Pinpoint the cell where the given text exists, returning its (X, Y) midpoint coordinate. 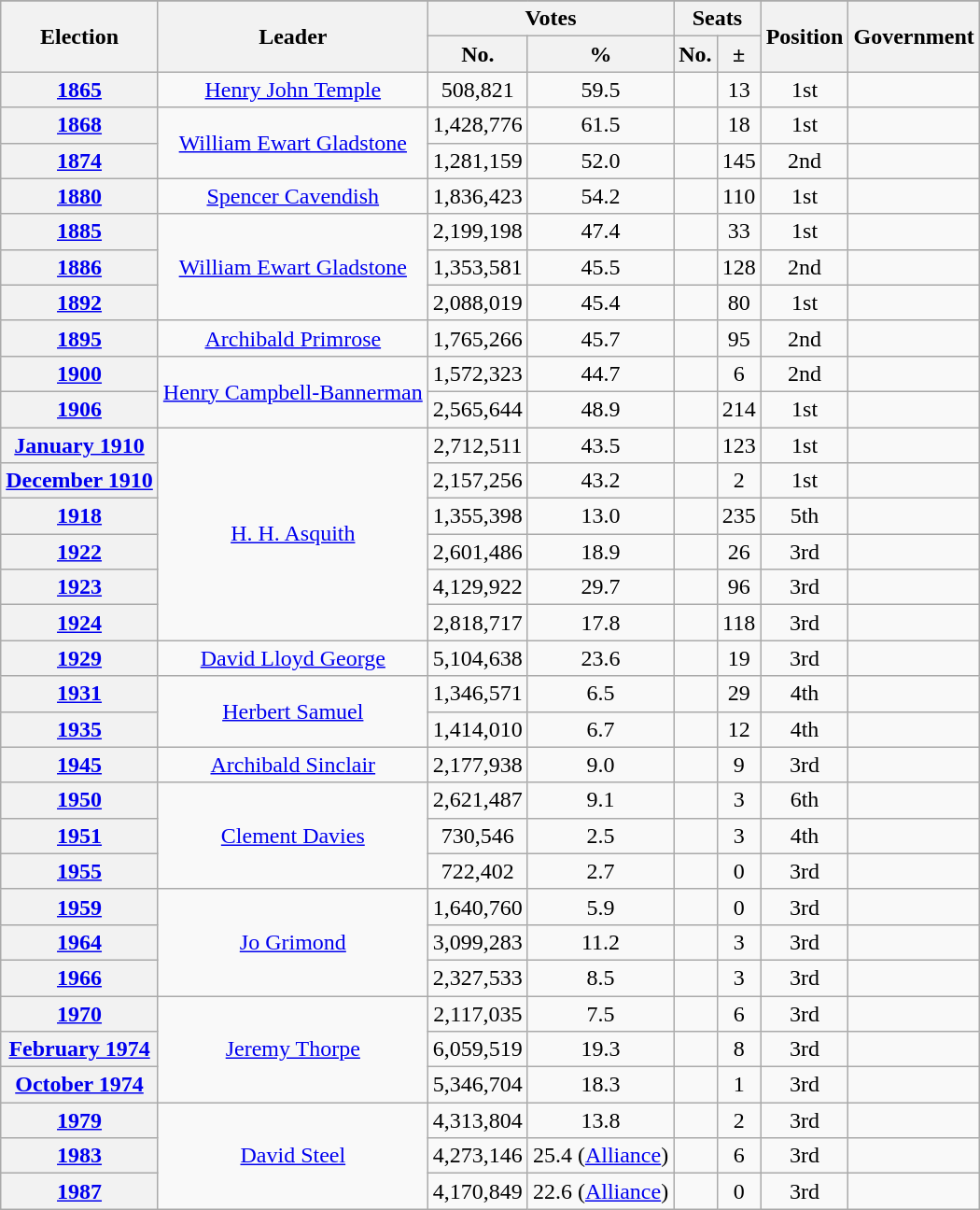
48.9 (600, 409)
9.0 (600, 765)
59.5 (600, 90)
43.2 (600, 481)
18.9 (600, 552)
128 (739, 267)
110 (739, 196)
8 (739, 1049)
David Lloyd George (293, 658)
45.4 (600, 302)
1865 (80, 90)
12 (739, 729)
1880 (80, 196)
17.8 (600, 623)
October 1974 (80, 1085)
2,712,511 (478, 445)
Herbert Samuel (293, 711)
13.8 (600, 1120)
6.7 (600, 729)
123 (739, 445)
Votes (551, 19)
54.2 (600, 196)
4,273,146 (478, 1156)
118 (739, 623)
1918 (80, 516)
44.7 (600, 373)
January 1910 (80, 445)
80 (739, 302)
1,836,423 (478, 196)
Jo Grimond (293, 942)
1885 (80, 232)
1945 (80, 765)
Seats (717, 19)
1924 (80, 623)
2,601,486 (478, 552)
1886 (80, 267)
3,099,283 (478, 942)
Election (80, 36)
5,346,704 (478, 1085)
1931 (80, 694)
23.6 (600, 658)
2,199,198 (478, 232)
1,355,398 (478, 516)
Clement Davies (293, 836)
1964 (80, 942)
1983 (80, 1156)
19.3 (600, 1049)
9 (739, 765)
6.5 (600, 694)
11.2 (600, 942)
45.7 (600, 338)
45.5 (600, 267)
18 (739, 125)
1892 (80, 302)
Jeremy Thorpe (293, 1048)
1929 (80, 658)
H. H. Asquith (293, 534)
2,177,938 (478, 765)
1,414,010 (478, 729)
22.6 (Alliance) (600, 1191)
25.4 (Alliance) (600, 1156)
1955 (80, 871)
Leader (293, 36)
1966 (80, 978)
1 (739, 1085)
2,157,256 (478, 481)
29 (739, 694)
1922 (80, 552)
1900 (80, 373)
730,546 (478, 836)
508,821 (478, 90)
235 (739, 516)
1895 (80, 338)
December 1910 (80, 481)
145 (739, 161)
43.5 (600, 445)
% (600, 54)
26 (739, 552)
61.5 (600, 125)
Archibald Sinclair (293, 765)
13 (739, 90)
1923 (80, 587)
February 1974 (80, 1049)
19 (739, 658)
Archibald Primrose (293, 338)
6th (805, 800)
29.7 (600, 587)
1959 (80, 907)
1,640,760 (478, 907)
7.5 (600, 1013)
1,572,323 (478, 373)
33 (739, 232)
2,327,533 (478, 978)
2,117,035 (478, 1013)
5.9 (600, 907)
52.0 (600, 161)
2.5 (600, 836)
9.1 (600, 800)
1,353,581 (478, 267)
5,104,638 (478, 658)
1935 (80, 729)
Henry John Temple (293, 90)
47.4 (600, 232)
2.7 (600, 871)
1950 (80, 800)
1,765,266 (478, 338)
1,346,571 (478, 694)
David Steel (293, 1156)
1970 (80, 1013)
2,621,487 (478, 800)
2,088,019 (478, 302)
1874 (80, 161)
1979 (80, 1120)
214 (739, 409)
18.3 (600, 1085)
13.0 (600, 516)
4,129,922 (478, 587)
Spencer Cavendish (293, 196)
96 (739, 587)
1,428,776 (478, 125)
5th (805, 516)
1906 (80, 409)
Government (914, 36)
1951 (80, 836)
1868 (80, 125)
4,170,849 (478, 1191)
2,565,644 (478, 409)
1,281,159 (478, 161)
8.5 (600, 978)
6,059,519 (478, 1049)
± (739, 54)
722,402 (478, 871)
2,818,717 (478, 623)
Position (805, 36)
4,313,804 (478, 1120)
1987 (80, 1191)
Henry Campbell-Bannerman (293, 391)
95 (739, 338)
